Output the (x, y) coordinate of the center of the cell containing the given text.  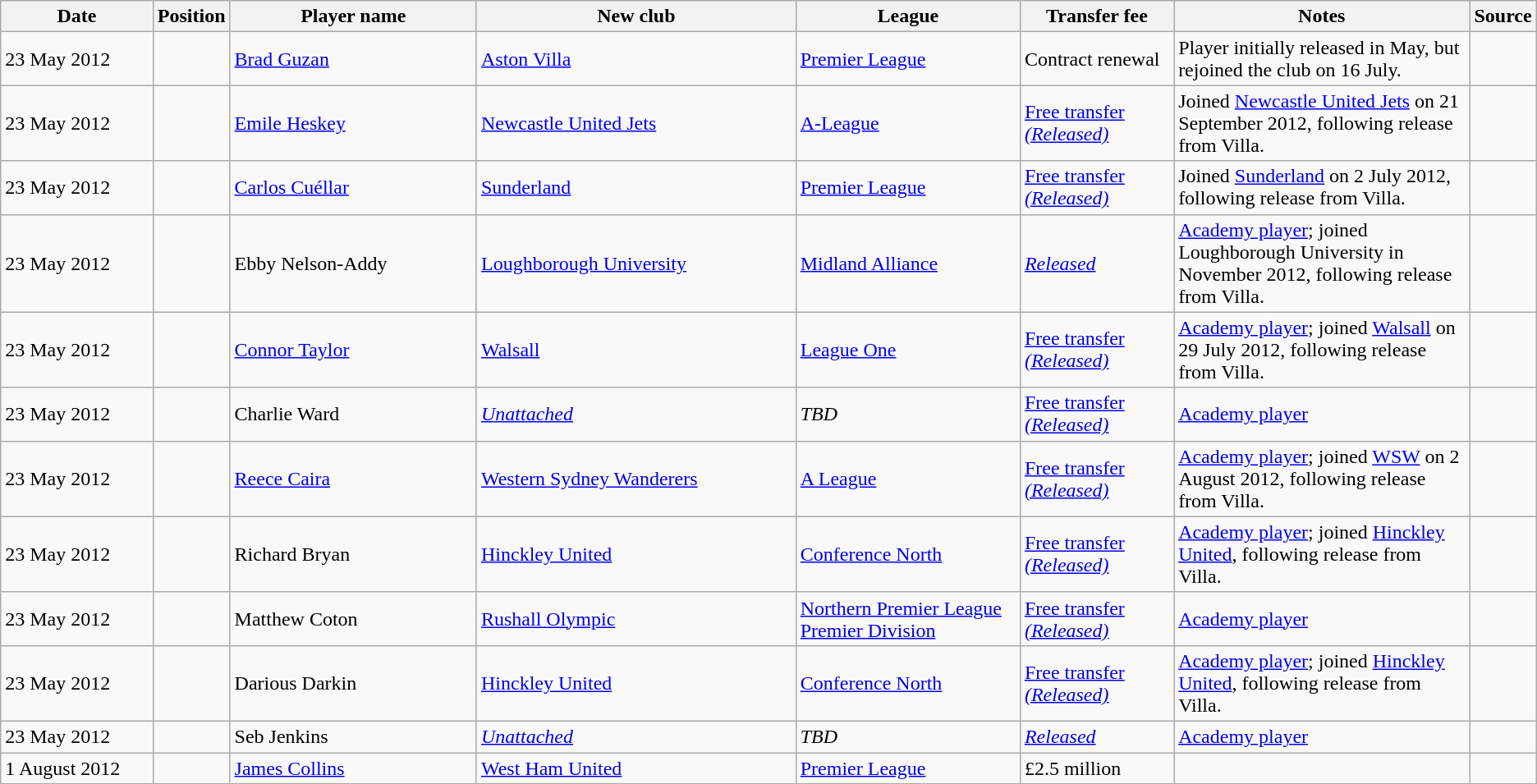
Charlie Ward (353, 414)
Rushall Olympic (635, 619)
Joined Newcastle United Jets on 21 September 2012, following release from Villa. (1322, 123)
Connor Taylor (353, 350)
Position (191, 16)
£2.5 million (1097, 768)
Player initially released in May, but rejoined the club on 16 July. (1322, 59)
Sunderland (635, 187)
Notes (1322, 16)
Contract renewal (1097, 59)
Walsall (635, 350)
Academy player; joined Walsall on 29 July 2012, following release from Villa. (1322, 350)
Newcastle United Jets (635, 123)
Joined Sunderland on 2 July 2012, following release from Villa. (1322, 187)
Reece Caira (353, 479)
Date (77, 16)
Darious Darkin (353, 683)
Emile Heskey (353, 123)
Academy player; joined Loughborough University in November 2012, following release from Villa. (1322, 263)
Seb Jenkins (353, 736)
New club (635, 16)
Western Sydney Wanderers (635, 479)
Matthew Coton (353, 619)
Transfer fee (1097, 16)
Academy player; joined WSW on 2 August 2012, following release from Villa. (1322, 479)
Ebby Nelson-Addy (353, 263)
Loughborough University (635, 263)
A-League (908, 123)
Carlos Cuéllar (353, 187)
Midland Alliance (908, 263)
League One (908, 350)
West Ham United (635, 768)
League (908, 16)
Brad Guzan (353, 59)
James Collins (353, 768)
Aston Villa (635, 59)
Northern Premier League Premier Division (908, 619)
Source (1503, 16)
A League (908, 479)
Player name (353, 16)
1 August 2012 (77, 768)
Richard Bryan (353, 554)
